For the text-containing cell, return its midpoint in (x, y) coordinate format. 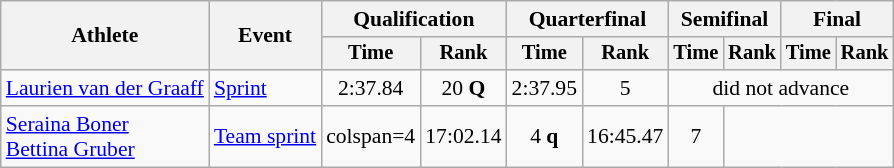
Final (837, 19)
20 Q (463, 88)
colspan=4 (370, 136)
Event (265, 36)
Laurien van der Graaff (105, 88)
5 (625, 88)
did not advance (780, 88)
4 q (544, 136)
Seraina BonerBettina Gruber (105, 136)
Semifinal (724, 19)
2:37.84 (370, 88)
Qualification (414, 19)
7 (696, 136)
Athlete (105, 36)
17:02.14 (463, 136)
16:45.47 (625, 136)
Team sprint (265, 136)
Sprint (265, 88)
Quarterfinal (588, 19)
2:37.95 (544, 88)
